Determine the [x, y] coordinate at the center of the cell enclosing the given text.  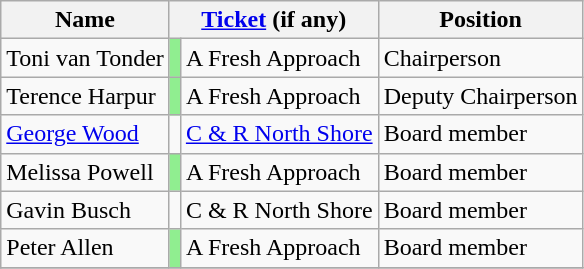
Melissa Powell [86, 172]
Deputy Chairperson [480, 96]
Terence Harpur [86, 96]
George Wood [86, 134]
Chairperson [480, 58]
Ticket (if any) [274, 20]
Toni van Tonder [86, 58]
Name [86, 20]
Gavin Busch [86, 210]
Peter Allen [86, 248]
Position [480, 20]
